Provide the (x, y) coordinate of the cell's center where the given text is located.  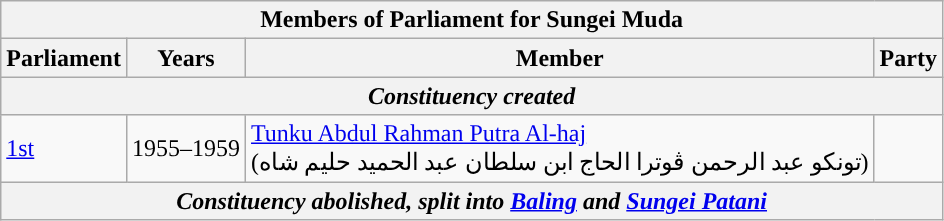
Years (186, 58)
Tunku Abdul Rahman Putra Al-haj (‏تونكو عبد الرحمن ڤوترا الحاج ابن سلطان عبد الحميد حليم شاه) (560, 148)
Party (908, 58)
Constituency abolished, split into Baling and Sungei Patani (472, 201)
1955–1959 (186, 148)
Member (560, 58)
Parliament (64, 58)
Constituency created (472, 96)
Members of Parliament for Sungei Muda (472, 20)
1st (64, 148)
